For the text-containing cell, return its midpoint in [x, y] coordinate format. 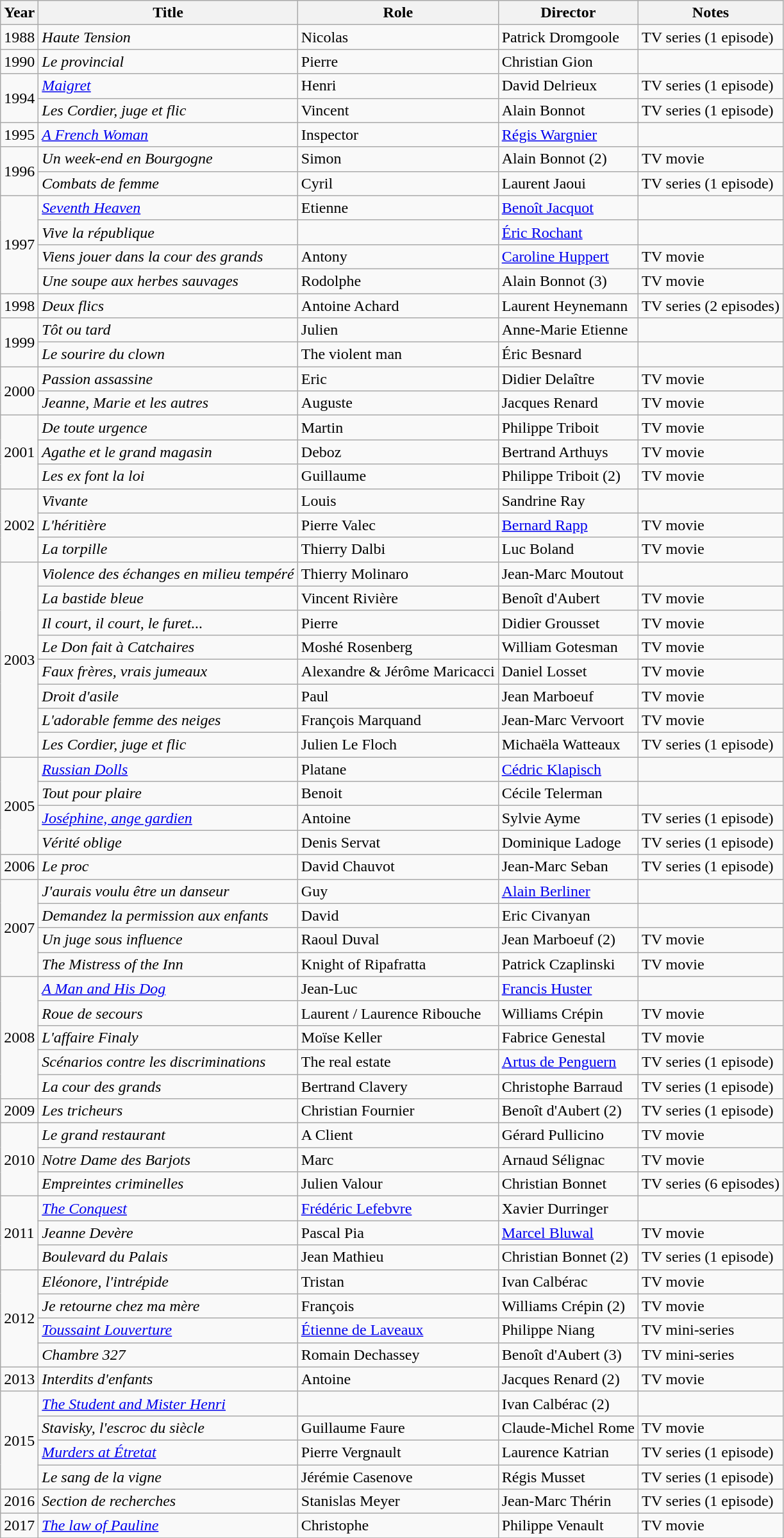
Alain Berliner [568, 891]
TV series (6 episodes) [711, 1184]
Jean-Marc Vervoort [568, 721]
A Client [397, 1135]
Eléonore, l'intrépide [168, 1282]
William Gotesman [568, 647]
Vive la république [168, 232]
2002 [19, 525]
Le grand restaurant [168, 1135]
Pierre Vergnault [397, 1452]
Sandrine Ray [568, 501]
Le sourire du clown [168, 355]
La torpille [168, 549]
2017 [19, 1526]
François [397, 1306]
Eric [397, 379]
Combats de femme [168, 183]
Le proc [168, 867]
Xavier Durringer [568, 1208]
J'aurais voulu être un danseur [168, 891]
Benoit [397, 794]
Henri [397, 86]
Nicolas [397, 37]
Deux flics [168, 306]
Cédric Klapisch [568, 769]
1988 [19, 37]
2013 [19, 1379]
Stanislas Meyer [397, 1501]
Vincent Rivière [397, 598]
Benoît d'Aubert [568, 598]
Il court, il court, le furet... [168, 623]
Paul [397, 696]
Faux frères, vrais jumeaux [168, 671]
Dominique Ladoge [568, 842]
Williams Crépin [568, 1013]
Un juge sous influence [168, 940]
Michaëla Watteaux [568, 745]
Jean-Marc Seban [568, 867]
Alain Bonnot (2) [568, 159]
Christophe [397, 1526]
Caroline Huppert [568, 256]
Agathe et le grand magasin [168, 452]
Director [568, 13]
Marc [397, 1160]
Une soupe aux herbes sauvages [168, 281]
Platane [397, 769]
2015 [19, 1440]
Notre Dame des Barjots [168, 1160]
David [397, 915]
1995 [19, 135]
The real estate [397, 1062]
Arnaud Sélignac [568, 1160]
Claude-Michel Rome [568, 1428]
Artus de Penguern [568, 1062]
Moshé Rosenberg [397, 647]
Éric Rochant [568, 232]
Benoît d'Aubert (3) [568, 1355]
Maigret [168, 86]
Jean Marboeuf [568, 696]
Scénarios contre les discriminations [168, 1062]
The law of Pauline [168, 1526]
Toussaint Louverture [168, 1330]
Romain Dechassey [397, 1355]
2003 [19, 659]
La bastide bleue [168, 598]
1999 [19, 342]
Guillaume [397, 476]
Eric Civanyan [568, 915]
Passion assassine [168, 379]
De toute urgence [168, 428]
2005 [19, 806]
David Chauvot [397, 867]
Roue de secours [168, 1013]
Christian Bonnet [568, 1184]
Auguste [397, 403]
Jean-Marc Moutout [568, 574]
Jean Marboeuf (2) [568, 940]
Les ex font la loi [168, 476]
Joséphine, ange gardien [168, 818]
Régis Wargnier [568, 135]
Le sang de la vigne [168, 1476]
Philippe Triboit [568, 428]
Boulevard du Palais [168, 1257]
Patrick Czaplinski [568, 964]
The violent man [397, 355]
Empreintes criminelles [168, 1184]
Thierry Dalbi [397, 549]
2016 [19, 1501]
L'héritière [168, 525]
Simon [397, 159]
Title [168, 13]
Marcel Bluwal [568, 1233]
Guy [397, 891]
Jean-Luc [397, 989]
Bertrand Clavery [397, 1087]
Russian Dolls [168, 769]
Etienne [397, 208]
Haute Tension [168, 37]
Didier Delaître [568, 379]
Christian Bonnet (2) [568, 1257]
Stavisky, l'escroc du siècle [168, 1428]
Notes [711, 13]
Étienne de Laveaux [397, 1330]
Demandez la permission aux enfants [168, 915]
Julien Le Floch [397, 745]
Williams Crépin (2) [568, 1306]
Jean Mathieu [397, 1257]
Daniel Losset [568, 671]
Patrick Dromgoole [568, 37]
François Marquand [397, 721]
Antony [397, 256]
Chambre 327 [168, 1355]
Régis Musset [568, 1476]
Jacques Renard (2) [568, 1379]
2012 [19, 1318]
Vincent [397, 110]
Christophe Barraud [568, 1087]
The Mistress of the Inn [168, 964]
L'affaire Finaly [168, 1037]
Didier Grousset [568, 623]
2001 [19, 452]
Christian Gion [568, 62]
Benoît Jacquot [568, 208]
Fabrice Genestal [568, 1037]
David Delrieux [568, 86]
Alain Bonnot (3) [568, 281]
2000 [19, 391]
Cécile Telerman [568, 794]
1997 [19, 244]
TV series (2 episodes) [711, 306]
Le provincial [168, 62]
Les tricheurs [168, 1111]
Ivan Calbérac [568, 1282]
1994 [19, 98]
Julien [397, 330]
Pascal Pia [397, 1233]
Cyril [397, 183]
Christian Fournier [397, 1111]
Interdits d'enfants [168, 1379]
Guillaume Faure [397, 1428]
2006 [19, 867]
Vivante [168, 501]
2007 [19, 928]
1998 [19, 306]
Inspector [397, 135]
A French Woman [168, 135]
Jeanne Devère [168, 1233]
Je retourne chez ma mère [168, 1306]
Jeanne, Marie et les autres [168, 403]
Seventh Heaven [168, 208]
Alexandre & Jérôme Maricacci [397, 671]
Laurent Heynemann [568, 306]
Philippe Niang [568, 1330]
Deboz [397, 452]
2009 [19, 1111]
Julien Valour [397, 1184]
Laurence Katrian [568, 1452]
Violence des échanges en milieu tempéré [168, 574]
The Conquest [168, 1208]
2011 [19, 1233]
A Man and His Dog [168, 989]
Un week-end en Bourgogne [168, 159]
Philippe Triboit (2) [568, 476]
Gérard Pullicino [568, 1135]
Section de recherches [168, 1501]
Francis Huster [568, 989]
Louis [397, 501]
The Student and Mister Henri [168, 1403]
2008 [19, 1037]
Rodolphe [397, 281]
Bertrand Arthuys [568, 452]
La cour des grands [168, 1087]
Jérémie Casenove [397, 1476]
Tout pour plaire [168, 794]
Ivan Calbérac (2) [568, 1403]
Tristan [397, 1282]
Philippe Venault [568, 1526]
Knight of Ripafratta [397, 964]
Laurent / Laurence Ribouche [397, 1013]
Denis Servat [397, 842]
Role [397, 13]
Anne-Marie Etienne [568, 330]
Laurent Jaoui [568, 183]
2010 [19, 1160]
Alain Bonnot [568, 110]
Vérité oblige [168, 842]
Thierry Molinaro [397, 574]
Jean-Marc Thérin [568, 1501]
Raoul Duval [397, 940]
Droit d'asile [168, 696]
Sylvie Ayme [568, 818]
Frédéric Lefebvre [397, 1208]
Jacques Renard [568, 403]
Éric Besnard [568, 355]
Bernard Rapp [568, 525]
Year [19, 13]
Le Don fait à Catchaires [168, 647]
1990 [19, 62]
Viens jouer dans la cour des grands [168, 256]
Tôt ou tard [168, 330]
Benoît d'Aubert (2) [568, 1111]
Murders at Étretat [168, 1452]
Pierre Valec [397, 525]
Luc Boland [568, 549]
Martin [397, 428]
Antoine Achard [397, 306]
Moïse Keller [397, 1037]
L'adorable femme des neiges [168, 721]
1996 [19, 171]
